Return (x, y) of the center of cell containing provided text 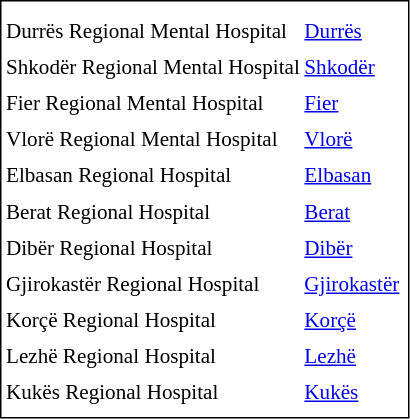
Fier Regional Mental Hospital (153, 103)
Kukës (352, 393)
Gjirokastër (352, 284)
Kukës Regional Hospital (153, 393)
Shkodër (352, 67)
Durrës (352, 31)
Vlorë (352, 139)
Gjirokastër Regional Hospital (153, 284)
Shkodër Regional Mental Hospital (153, 67)
Elbasan Regional Hospital (153, 176)
Fier (352, 103)
Lezhë (352, 356)
Berat Regional Hospital (153, 212)
Lezhë Regional Hospital (153, 356)
Korçë Regional Hospital (153, 320)
Berat (352, 212)
Elbasan (352, 176)
Dibër (352, 248)
Korçë (352, 320)
Dibër Regional Hospital (153, 248)
Vlorë Regional Mental Hospital (153, 139)
Durrës Regional Mental Hospital (153, 31)
